Provide the [x, y] coordinate of the cell's center where the given text is located.  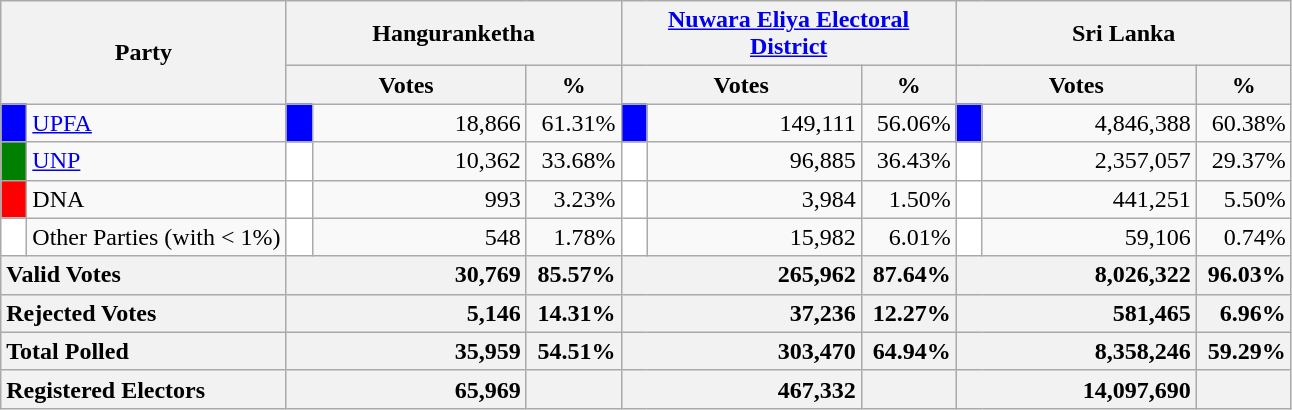
303,470 [741, 351]
5.50% [1244, 199]
8,026,322 [1076, 275]
33.68% [574, 161]
548 [419, 237]
29.37% [1244, 161]
15,982 [754, 237]
Hanguranketha [454, 34]
2,357,057 [1089, 161]
1.78% [574, 237]
96.03% [1244, 275]
8,358,246 [1076, 351]
64.94% [908, 351]
0.74% [1244, 237]
4,846,388 [1089, 123]
Valid Votes [144, 275]
265,962 [741, 275]
Nuwara Eliya Electoral District [788, 34]
87.64% [908, 275]
Total Polled [144, 351]
18,866 [419, 123]
35,959 [406, 351]
59.29% [1244, 351]
Sri Lanka [1124, 34]
3,984 [754, 199]
UNP [156, 161]
12.27% [908, 313]
Other Parties (with < 1%) [156, 237]
467,332 [741, 389]
581,465 [1076, 313]
3.23% [574, 199]
1.50% [908, 199]
60.38% [1244, 123]
54.51% [574, 351]
Registered Electors [144, 389]
993 [419, 199]
Rejected Votes [144, 313]
96,885 [754, 161]
61.31% [574, 123]
37,236 [741, 313]
85.57% [574, 275]
59,106 [1089, 237]
14,097,690 [1076, 389]
65,969 [406, 389]
DNA [156, 199]
6.01% [908, 237]
Party [144, 52]
56.06% [908, 123]
6.96% [1244, 313]
149,111 [754, 123]
14.31% [574, 313]
5,146 [406, 313]
UPFA [156, 123]
36.43% [908, 161]
10,362 [419, 161]
441,251 [1089, 199]
30,769 [406, 275]
